Locate the cell with the specified text and output its (X, Y) center coordinate. 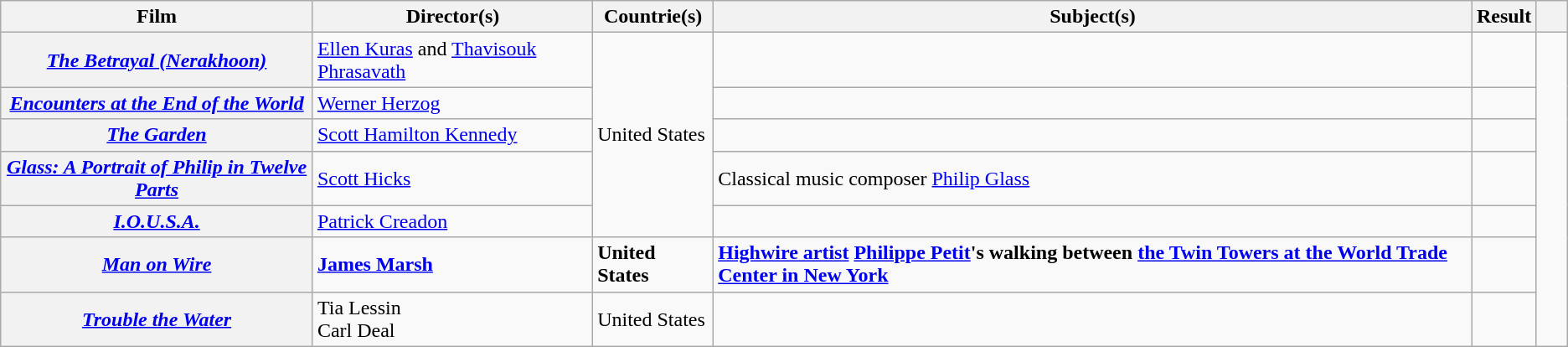
Trouble the Water (157, 319)
Man on Wire (157, 265)
Ellen Kuras and Thavisouk Phrasavath (452, 60)
Encounters at the End of the World (157, 103)
James Marsh (452, 265)
Countrie(s) (653, 17)
Film (157, 17)
I.O.U.S.A. (157, 221)
Glass: A Portrait of Philip in Twelve Parts (157, 178)
Scott Hicks (452, 178)
Werner Herzog (452, 103)
The Garden (157, 135)
Subject(s) (1093, 17)
Patrick Creadon (452, 221)
Result (1504, 17)
The Betrayal (Nerakhoon) (157, 60)
Tia LessinCarl Deal (452, 319)
Scott Hamilton Kennedy (452, 135)
Director(s) (452, 17)
Highwire artist Philippe Petit's walking between the Twin Towers at the World Trade Center in New York (1093, 265)
Classical music composer Philip Glass (1093, 178)
